Capture the cell that displays the provided text and extract its [X, Y] central coordinate. 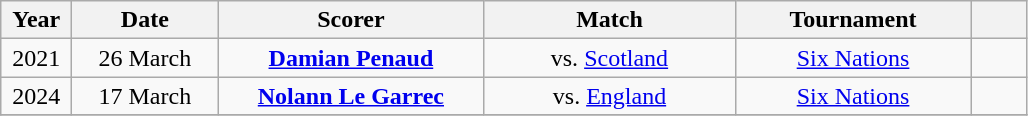
vs. Scotland [610, 58]
26 March [145, 58]
Match [610, 20]
Date [145, 20]
vs. England [610, 96]
2024 [36, 96]
Year [36, 20]
Tournament [853, 20]
2021 [36, 58]
Nolann Le Garrec [351, 96]
Damian Penaud [351, 58]
17 March [145, 96]
Scorer [351, 20]
